Output the (x, y) coordinate of the center of the cell containing the given text.  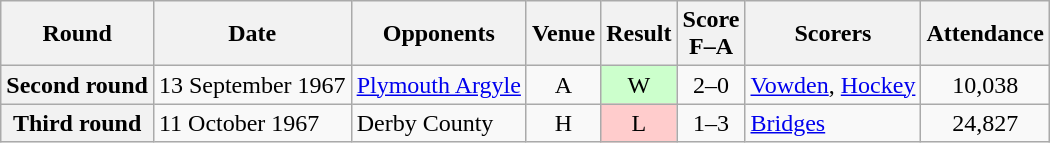
Attendance (985, 34)
1–3 (711, 123)
Result (639, 34)
Bridges (833, 123)
13 September 1967 (252, 85)
24,827 (985, 123)
Date (252, 34)
11 October 1967 (252, 123)
A (563, 85)
H (563, 123)
Opponents (438, 34)
10,038 (985, 85)
Venue (563, 34)
2–0 (711, 85)
L (639, 123)
ScoreF–A (711, 34)
Vowden, Hockey (833, 85)
Round (78, 34)
W (639, 85)
Plymouth Argyle (438, 85)
Third round (78, 123)
Scorers (833, 34)
Derby County (438, 123)
Second round (78, 85)
